For the text-containing cell, return its midpoint in (X, Y) coordinate format. 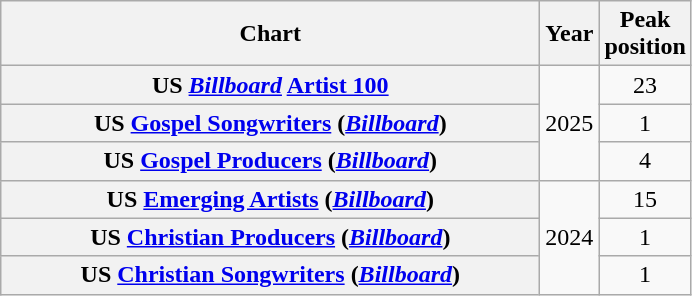
Peakposition (645, 34)
15 (645, 199)
US Emerging Artists (Billboard) (270, 199)
US Christian Songwriters (Billboard) (270, 275)
4 (645, 161)
US Christian Producers (Billboard) (270, 237)
US Billboard Artist 100 (270, 85)
2024 (570, 237)
23 (645, 85)
2025 (570, 123)
Chart (270, 34)
US Gospel Producers (Billboard) (270, 161)
Year (570, 34)
US Gospel Songwriters (Billboard) (270, 123)
